Extract the [X, Y] coordinate from the center of the cell holding the provided text.  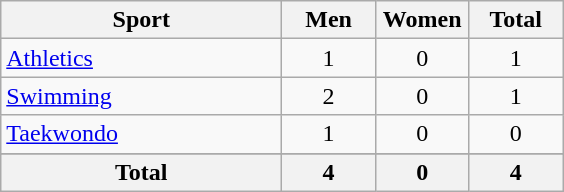
Swimming [142, 96]
Women [422, 20]
Men [329, 20]
2 [329, 96]
Athletics [142, 58]
Taekwondo [142, 134]
Sport [142, 20]
